Scan for the cell matching the given text and deliver its (x, y) coordinate at center. 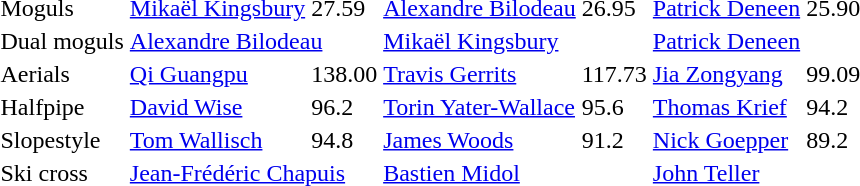
138.00 (344, 74)
Nick Goepper (726, 140)
117.73 (614, 74)
91.2 (614, 140)
Jia Zongyang (726, 74)
Mikaël Kingsbury (516, 41)
Qi Guangpu (217, 74)
96.2 (344, 107)
Thomas Krief (726, 107)
95.6 (614, 107)
James Woods (480, 140)
Tom Wallisch (217, 140)
Torin Yater-Wallace (480, 107)
94.8 (344, 140)
Travis Gerrits (480, 74)
Alexandre Bilodeau (253, 41)
David Wise (217, 107)
